For the text-containing cell, return its midpoint in [x, y] coordinate format. 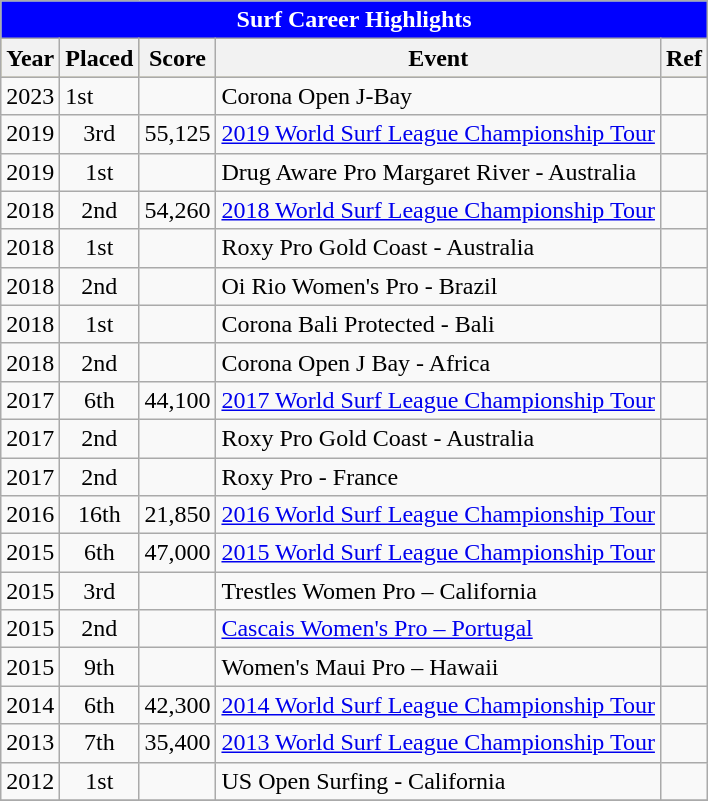
Corona Open J-Bay [438, 96]
Oi Rio Women's Pro - Brazil [438, 286]
54,260 [178, 210]
2023 [30, 96]
Roxy Pro - France [438, 477]
Corona Open J Bay - Africa [438, 362]
44,100 [178, 400]
55,125 [178, 134]
2015 World Surf League Championship Tour [438, 553]
35,400 [178, 743]
21,850 [178, 515]
2014 World Surf League Championship Tour [438, 705]
Women's Maui Pro – Hawaii [438, 667]
Year [30, 58]
Event [438, 58]
2019 World Surf League Championship Tour [438, 134]
Score [178, 58]
16th [100, 515]
Surf Career Highlights [354, 20]
Trestles Women Pro – California [438, 591]
42,300 [178, 705]
2012 [30, 781]
Drug Aware Pro Margaret River - Australia [438, 172]
2014 [30, 705]
9th [100, 667]
Cascais Women's Pro – Portugal [438, 629]
2017 World Surf League Championship Tour [438, 400]
2018 World Surf League Championship Tour [438, 210]
2013 World Surf League Championship Tour [438, 743]
Placed [100, 58]
2016 [30, 515]
47,000 [178, 553]
Corona Bali Protected - Bali [438, 324]
2013 [30, 743]
US Open Surfing - California [438, 781]
7th [100, 743]
2016 World Surf League Championship Tour [438, 515]
Ref [684, 58]
